Pinpoint the cell where the given text exists, returning its [x, y] midpoint coordinate. 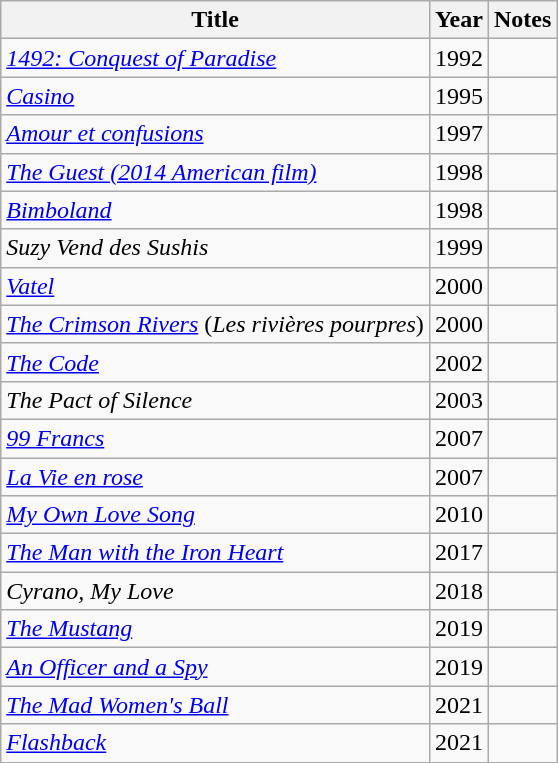
Flashback [216, 743]
The Mad Women's Ball [216, 705]
The Mustang [216, 629]
2010 [458, 515]
My Own Love Song [216, 515]
1992 [458, 58]
An Officer and a Spy [216, 667]
Notes [522, 20]
99 Francs [216, 438]
2017 [458, 553]
Cyrano, My Love [216, 591]
The Code [216, 362]
Vatel [216, 286]
La Vie en rose [216, 477]
The Crimson Rivers (Les rivières pourpres) [216, 324]
Suzy Vend des Sushis [216, 248]
1492: Conquest of Paradise [216, 58]
1999 [458, 248]
1995 [458, 96]
2003 [458, 400]
The Man with the Iron Heart [216, 553]
2002 [458, 362]
Title [216, 20]
Casino [216, 96]
1997 [458, 134]
Bimboland [216, 210]
The Guest (2014 American film) [216, 172]
The Pact of Silence [216, 400]
Amour et confusions [216, 134]
Year [458, 20]
2018 [458, 591]
